Scan for the cell matching the given text and deliver its [X, Y] coordinate at center. 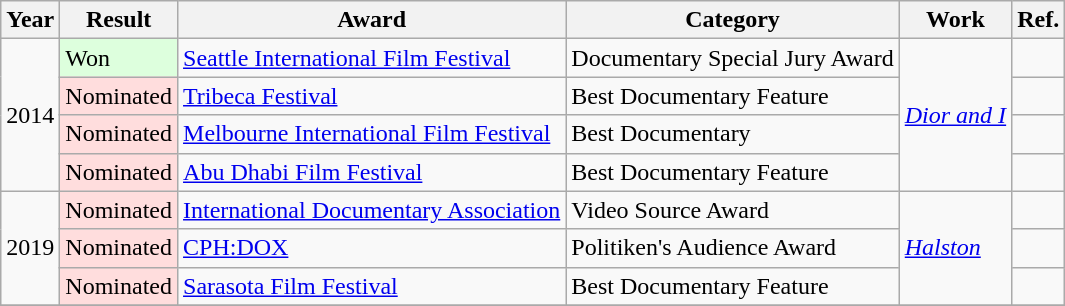
Halston [955, 248]
Documentary Special Jury Award [732, 58]
Melbourne International Film Festival [372, 134]
Award [372, 20]
Year [30, 20]
CPH:DOX [372, 248]
International Documentary Association [372, 210]
Seattle International Film Festival [372, 58]
Dior and I [955, 115]
2019 [30, 248]
Sarasota Film Festival [372, 286]
2014 [30, 115]
Result [119, 20]
Tribeca Festival [372, 96]
Video Source Award [732, 210]
Abu Dhabi Film Festival [372, 172]
Ref. [1038, 20]
Won [119, 58]
Best Documentary [732, 134]
Category [732, 20]
Politiken's Audience Award [732, 248]
Work [955, 20]
